For the text-containing cell, return its midpoint in [x, y] coordinate format. 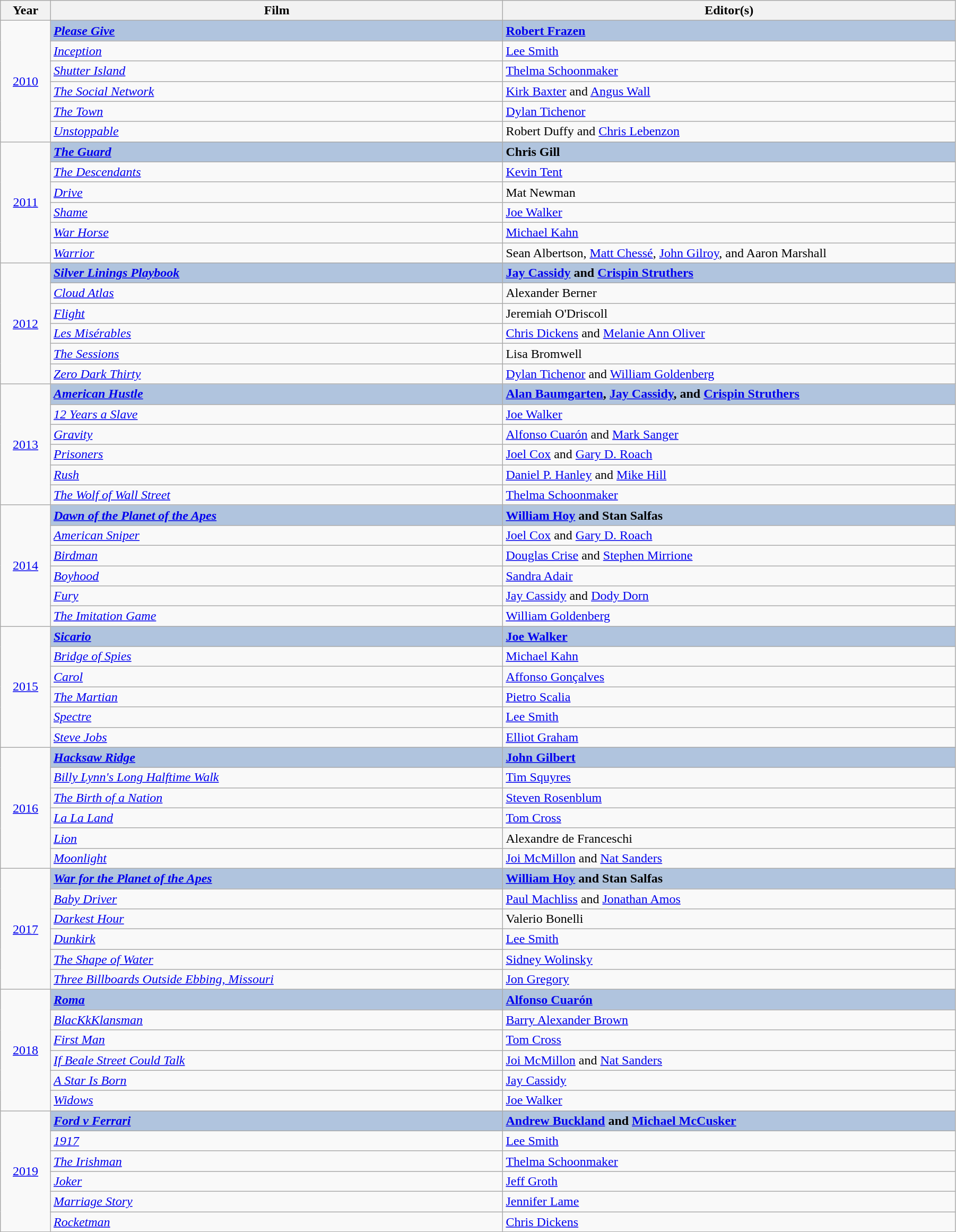
Dylan Tichenor [729, 111]
Dunkirk [276, 939]
2018 [25, 1050]
Ford v Ferrari [276, 1121]
Lion [276, 838]
Kirk Baxter and Angus Wall [729, 91]
La La Land [276, 818]
Chris Dickens and Melanie Ann Oliver [729, 334]
Alexander Berner [729, 293]
Silver Linings Playbook [276, 273]
Darkest Hour [276, 919]
1917 [276, 1141]
American Hustle [276, 394]
Robert Duffy and Chris Lebenzon [729, 132]
Mat Newman [729, 192]
Jeff Groth [729, 1181]
Hacksaw Ridge [276, 757]
Gravity [276, 434]
Flight [276, 313]
Film [276, 11]
Shutter Island [276, 71]
War Horse [276, 232]
Birdman [276, 555]
Prisoners [276, 455]
Sean Albertson, Matt Chessé, John Gilroy, and Aaron Marshall [729, 253]
Kevin Tent [729, 172]
Baby Driver [276, 899]
Bridge of Spies [276, 657]
The Social Network [276, 91]
A Star Is Born [276, 1080]
Jennifer Lame [729, 1201]
Pietro Scalia [729, 697]
The Town [276, 111]
2013 [25, 444]
Unstoppable [276, 132]
2012 [25, 324]
Tim Squyres [729, 777]
Cloud Atlas [276, 293]
Spectre [276, 717]
The Sessions [276, 354]
Alexandre de Franceschi [729, 838]
Dawn of the Planet of the Apes [276, 515]
12 Years a Slave [276, 414]
Boyhood [276, 575]
Lisa Bromwell [729, 354]
Valerio Bonelli [729, 919]
Chris Dickens [729, 1221]
Please Give [276, 31]
2019 [25, 1171]
Moonlight [276, 858]
BlacKkKlansman [276, 1020]
Jay Cassidy and Dody Dorn [729, 596]
Year [25, 11]
Roma [276, 1000]
The Imitation Game [276, 616]
War for the Planet of the Apes [276, 878]
William Goldenberg [729, 616]
Barry Alexander Brown [729, 1020]
Jay Cassidy [729, 1080]
Inception [276, 51]
2010 [25, 81]
Editor(s) [729, 11]
Robert Frazen [729, 31]
2014 [25, 565]
Shame [276, 212]
Sandra Adair [729, 575]
Sidney Wolinsky [729, 959]
The Birth of a Nation [276, 798]
Joker [276, 1181]
Chris Gill [729, 152]
Paul Machliss and Jonathan Amos [729, 899]
The Descendants [276, 172]
Jay Cassidy and Crispin Struthers [729, 273]
2011 [25, 202]
The Guard [276, 152]
Douglas Crise and Stephen Mirrione [729, 555]
If Beale Street Could Talk [276, 1060]
Jon Gregory [729, 980]
Steven Rosenblum [729, 798]
Drive [276, 192]
Alfonso Cuarón and Mark Sanger [729, 434]
The Martian [276, 697]
Carol [276, 677]
Jeremiah O'Driscoll [729, 313]
The Irishman [276, 1161]
American Sniper [276, 535]
Rush [276, 475]
Rocketman [276, 1221]
Steve Jobs [276, 737]
The Shape of Water [276, 959]
Elliot Graham [729, 737]
Fury [276, 596]
Andrew Buckland and Michael McCusker [729, 1121]
2015 [25, 687]
Affonso Gonçalves [729, 677]
2016 [25, 808]
John Gilbert [729, 757]
Zero Dark Thirty [276, 374]
The Wolf of Wall Street [276, 495]
Marriage Story [276, 1201]
Warrior [276, 253]
First Man [276, 1040]
Sicario [276, 636]
2017 [25, 929]
Daniel P. Hanley and Mike Hill [729, 475]
Les Misérables [276, 334]
Billy Lynn's Long Halftime Walk [276, 777]
Alan Baumgarten, Jay Cassidy, and Crispin Struthers [729, 394]
Three Billboards Outside Ebbing, Missouri [276, 980]
Alfonso Cuarón [729, 1000]
Dylan Tichenor and William Goldenberg [729, 374]
Widows [276, 1100]
